Capture the cell that displays the provided text and extract its [X, Y] central coordinate. 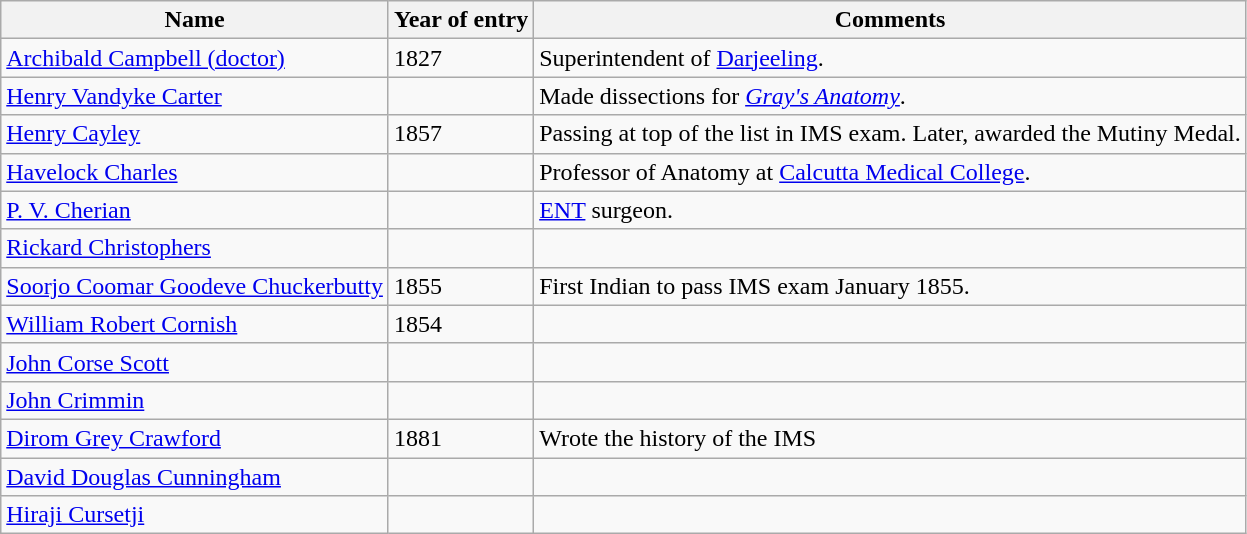
Henry Vandyke Carter [195, 96]
William Robert Cornish [195, 324]
1881 [460, 438]
Henry Cayley [195, 134]
Passing at top of the list in IMS exam. Later, awarded the Mutiny Medal. [890, 134]
John Crimmin [195, 400]
Made dissections for Gray's Anatomy. [890, 96]
First Indian to pass IMS exam January 1855. [890, 286]
P. V. Cherian [195, 210]
1854 [460, 324]
Havelock Charles [195, 172]
Wrote the history of the IMS [890, 438]
ENT surgeon. [890, 210]
Comments [890, 20]
1857 [460, 134]
Superintendent of Darjeeling. [890, 58]
Soorjo Coomar Goodeve Chuckerbutty [195, 286]
Professor of Anatomy at Calcutta Medical College. [890, 172]
David Douglas Cunningham [195, 477]
Year of entry [460, 20]
1827 [460, 58]
1855 [460, 286]
Archibald Campbell (doctor) [195, 58]
Hiraji Cursetji [195, 515]
John Corse Scott [195, 362]
Name [195, 20]
Dirom Grey Crawford [195, 438]
Rickard Christophers [195, 248]
